Search for the cell housing the specified text and yield its [X, Y] center coordinate. 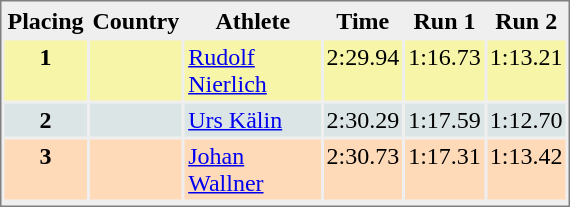
Run 1 [444, 20]
2 [45, 120]
2:29.94 [362, 70]
Placing [45, 20]
Time [362, 20]
Johan Wallner [252, 170]
2:30.73 [362, 170]
Urs Kälin [252, 120]
1:17.31 [444, 170]
Run 2 [526, 20]
1 [45, 70]
1:13.21 [526, 70]
1:13.42 [526, 170]
Rudolf Nierlich [252, 70]
2:30.29 [362, 120]
1:12.70 [526, 120]
1:16.73 [444, 70]
Athlete [252, 20]
3 [45, 170]
Country [136, 20]
1:17.59 [444, 120]
